Return the [X, Y] coordinate for the center point of the cell that contains the specified text.  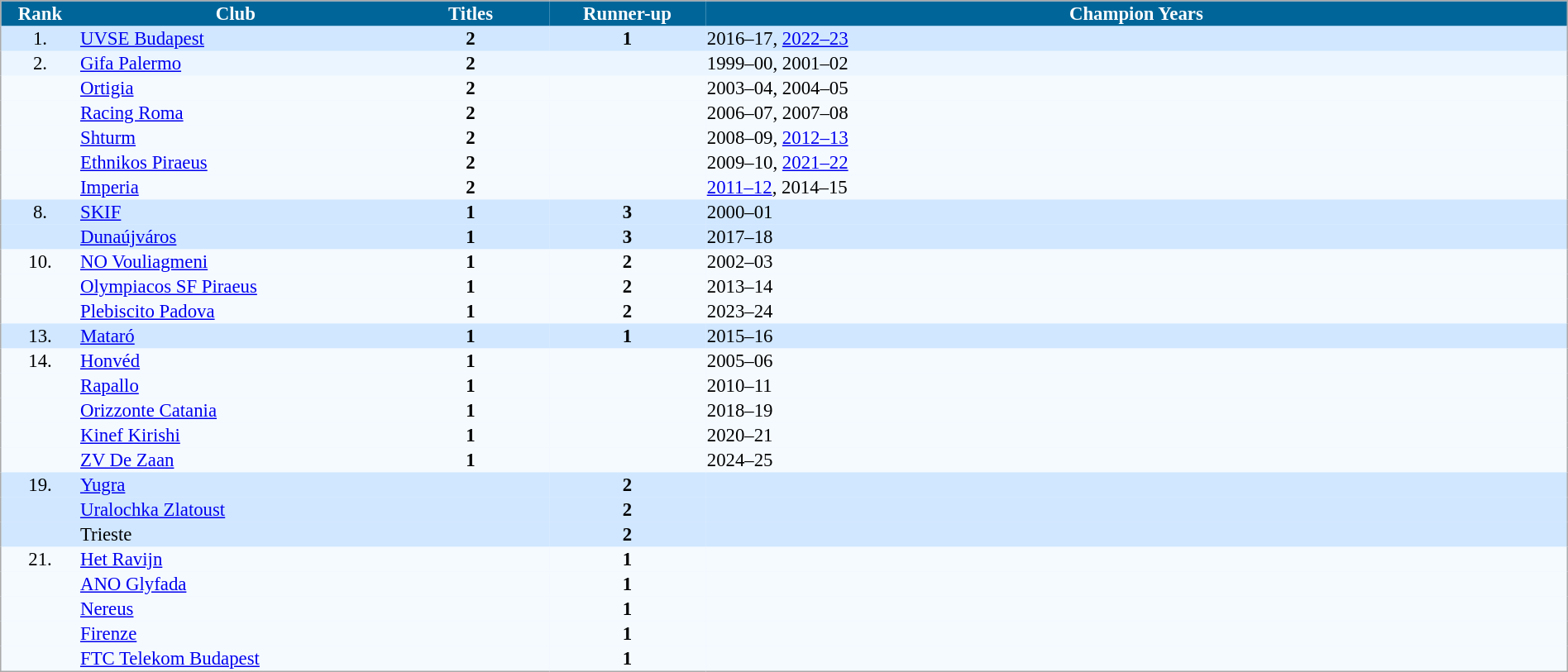
21. [40, 560]
Runner-up [627, 13]
Ethnikos Piraeus [235, 163]
Club [235, 13]
Firenze [235, 634]
2009–10, 2021–22 [1136, 163]
2011–12, 2014–15 [1136, 188]
2008–09, 2012–13 [1136, 138]
2002–03 [1136, 262]
10. [40, 262]
14. [40, 361]
2020–21 [1136, 436]
Honvéd [235, 361]
Champion Years [1136, 13]
ZV De Zaan [235, 460]
Shturm [235, 138]
ANO Glyfada [235, 584]
13. [40, 336]
NO Vouliagmeni [235, 262]
Imperia [235, 188]
2000–01 [1136, 212]
2005–06 [1136, 361]
Het Ravijn [235, 560]
8. [40, 212]
2006–07, 2007–08 [1136, 113]
Trieste [235, 535]
Dunaújváros [235, 237]
Gifa Palermo [235, 64]
Ortigia [235, 88]
Orizzonte Catania [235, 411]
1. [40, 39]
2. [40, 64]
2003–04, 2004–05 [1136, 88]
2017–18 [1136, 237]
Kinef Kirishi [235, 436]
Plebiscito Padova [235, 312]
Olympiacos SF Piraeus [235, 287]
19. [40, 485]
2018–19 [1136, 411]
Titles [470, 13]
Racing Roma [235, 113]
2024–25 [1136, 460]
SKIF [235, 212]
Yugra [235, 485]
2010–11 [1136, 386]
1999–00, 2001–02 [1136, 64]
2023–24 [1136, 312]
2015–16 [1136, 336]
Mataró [235, 336]
Rank [40, 13]
Nereus [235, 609]
UVSE Budapest [235, 39]
Uralochka Zlatoust [235, 510]
2013–14 [1136, 287]
2016–17, 2022–23 [1136, 39]
FTC Telekom Budapest [235, 660]
Rapallo [235, 386]
